Detect which cell encompasses the target text, then output its [x, y] center coordinate. 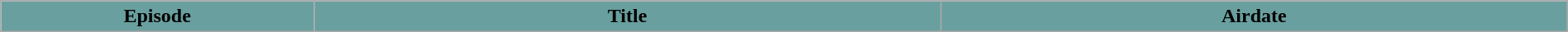
Title [628, 16]
Airdate [1254, 16]
Episode [157, 16]
